Find where the given text appears and provide that cell's center as (x, y) coordinate. 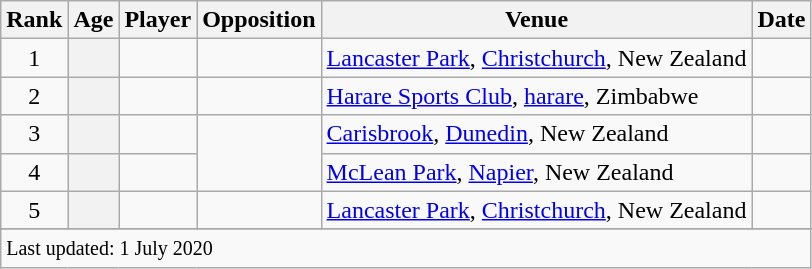
1 (34, 58)
4 (34, 172)
Date (782, 20)
Carisbrook, Dunedin, New Zealand (536, 134)
McLean Park, Napier, New Zealand (536, 172)
2 (34, 96)
Last updated: 1 July 2020 (406, 248)
5 (34, 210)
Rank (34, 20)
Player (158, 20)
Venue (536, 20)
3 (34, 134)
Harare Sports Club, harare, Zimbabwe (536, 96)
Opposition (259, 20)
Age (94, 20)
